Search for the cell housing the specified text and yield its [x, y] center coordinate. 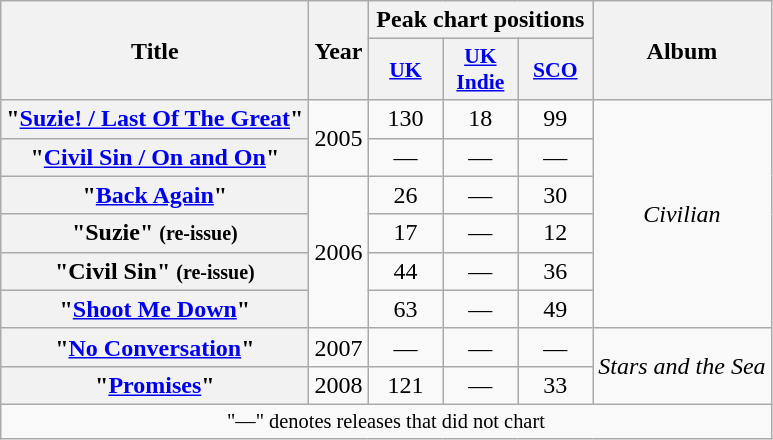
44 [406, 271]
26 [406, 195]
99 [556, 119]
17 [406, 233]
63 [406, 309]
"Shoot Me Down" [155, 309]
2007 [338, 347]
"Back Again" [155, 195]
"Civil Sin" (re-issue) [155, 271]
UKIndie [480, 70]
33 [556, 385]
Title [155, 50]
Year [338, 50]
121 [406, 385]
2006 [338, 252]
"—" denotes releases that did not chart [386, 421]
"No Conversation" [155, 347]
Peak chart positions [480, 20]
18 [480, 119]
Civilian [682, 214]
Album [682, 50]
Stars and the Sea [682, 366]
"Suzie" (re-issue) [155, 233]
"Promises" [155, 385]
2008 [338, 385]
36 [556, 271]
12 [556, 233]
"Civil Sin / On and On" [155, 157]
130 [406, 119]
2005 [338, 138]
SCO [556, 70]
30 [556, 195]
"Suzie! / Last Of The Great" [155, 119]
UK [406, 70]
49 [556, 309]
